Locate the cell with the specified text and output its [X, Y] center coordinate. 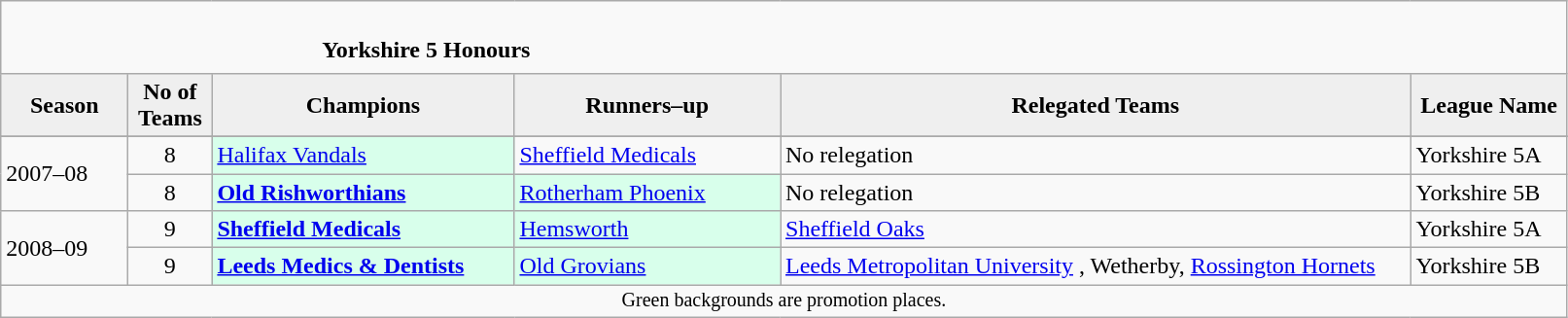
Old Rishworthians [364, 192]
League Name [1489, 105]
Runners–up [647, 105]
Rotherham Phoenix [647, 192]
Leeds Medics & Dentists [364, 266]
Leeds Metropolitan University , Wetherby, Rossington Hornets [1095, 266]
Champions [364, 105]
2007–08 [64, 173]
2008–09 [64, 248]
Hemsworth [647, 230]
Sheffield Oaks [1095, 230]
Season [64, 105]
Green backgrounds are promotion places. [784, 301]
No of Teams [170, 105]
Halifax Vandals [364, 155]
Relegated Teams [1095, 105]
Old Grovians [647, 266]
